For the text-containing cell, return its midpoint in (X, Y) coordinate format. 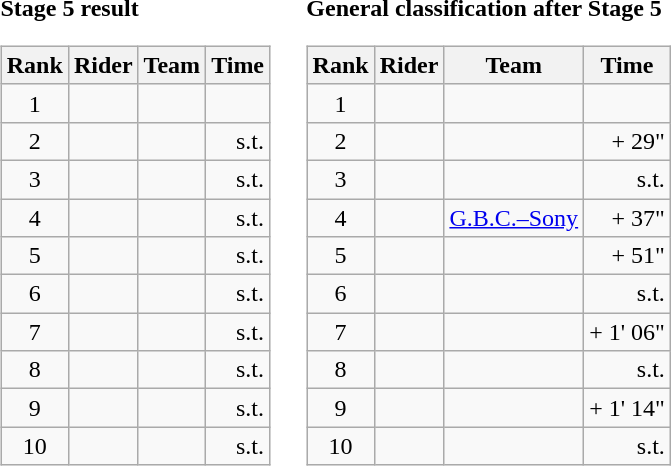
+ 51" (628, 256)
+ 37" (628, 217)
+ 1' 14" (628, 408)
+ 1' 06" (628, 332)
G.B.C.–Sony (514, 217)
+ 29" (628, 141)
